Determine the (X, Y) coordinate at the center of the cell enclosing the given text.  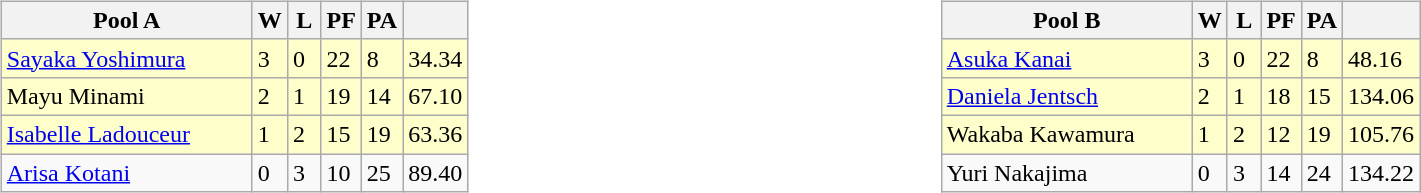
Mayu Minami (126, 96)
24 (1322, 173)
Wakaba Kawamura (1066, 134)
Pool A (126, 20)
25 (382, 173)
Sayaka Yoshimura (126, 58)
Isabelle Ladouceur (126, 134)
Yuri Nakajima (1066, 173)
Daniela Jentsch (1066, 96)
48.16 (1382, 58)
63.36 (436, 134)
Pool B (1066, 20)
134.22 (1382, 173)
10 (341, 173)
12 (1281, 134)
Arisa Kotani (126, 173)
34.34 (436, 58)
89.40 (436, 173)
105.76 (1382, 134)
67.10 (436, 96)
Asuka Kanai (1066, 58)
18 (1281, 96)
134.06 (1382, 96)
